Return (x, y) of the center of cell containing provided text 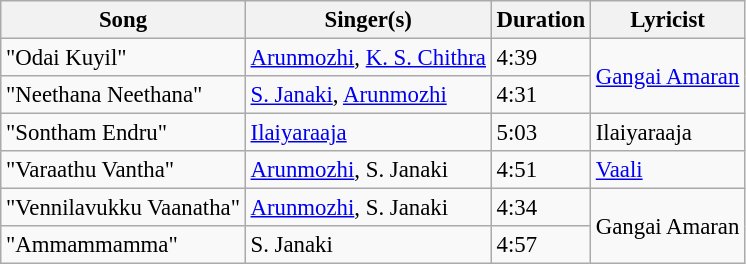
Vaali (667, 170)
Lyricist (667, 20)
S. Janaki (368, 245)
5:03 (540, 133)
"Vennilavukku Vaanatha" (123, 208)
S. Janaki, Arunmozhi (368, 95)
4:34 (540, 208)
4:51 (540, 170)
"Ammammamma" (123, 245)
4:31 (540, 95)
4:57 (540, 245)
Duration (540, 20)
"Neethana Neethana" (123, 95)
Arunmozhi, K. S. Chithra (368, 58)
Song (123, 20)
"Odai Kuyil" (123, 58)
Singer(s) (368, 20)
4:39 (540, 58)
"Varaathu Vantha" (123, 170)
"Sontham Endru" (123, 133)
